Find where the given text appears and provide that cell's center as [X, Y] coordinate. 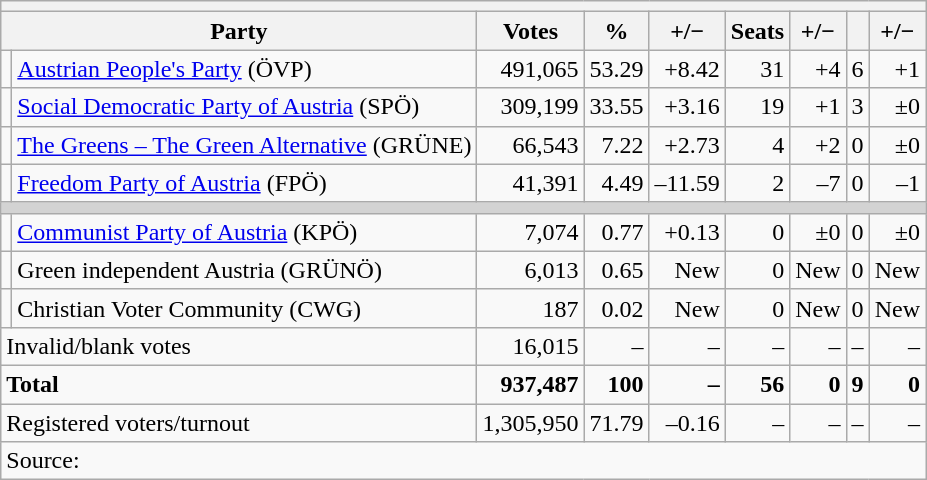
2 [757, 183]
–11.59 [687, 183]
1,305,950 [530, 423]
Registered voters/turnout [239, 423]
–0.16 [687, 423]
4.49 [616, 183]
Social Democratic Party of Austria (SPÖ) [244, 107]
4 [757, 145]
+2.73 [687, 145]
3 [858, 107]
937,487 [530, 384]
41,391 [530, 183]
+2 [818, 145]
Freedom Party of Austria (FPÖ) [244, 183]
31 [757, 69]
Seats [757, 31]
Christian Voter Community (CWG) [244, 308]
19 [757, 107]
187 [530, 308]
Austrian People's Party (ÖVP) [244, 69]
0.77 [616, 232]
100 [616, 384]
7.22 [616, 145]
Total [239, 384]
33.55 [616, 107]
Invalid/blank votes [239, 346]
0.65 [616, 270]
+0.13 [687, 232]
+4 [818, 69]
66,543 [530, 145]
+3.16 [687, 107]
–1 [897, 183]
71.79 [616, 423]
6 [858, 69]
9 [858, 384]
Votes [530, 31]
309,199 [530, 107]
7,074 [530, 232]
Party [239, 31]
0.02 [616, 308]
16,015 [530, 346]
491,065 [530, 69]
Source: [464, 461]
53.29 [616, 69]
–7 [818, 183]
% [616, 31]
6,013 [530, 270]
Communist Party of Austria (KPÖ) [244, 232]
Green independent Austria (GRÜNÖ) [244, 270]
+8.42 [687, 69]
56 [757, 384]
The Greens – The Green Alternative (GRÜNE) [244, 145]
